Return the (x, y) coordinate for the center point of the cell that contains the specified text.  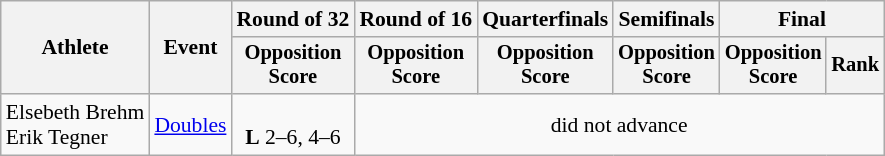
Round of 32 (292, 19)
Event (190, 48)
Athlete (76, 48)
Final (802, 19)
Rank (855, 66)
Doubles (190, 124)
did not advance (619, 124)
L 2–6, 4–6 (292, 124)
Semifinals (666, 19)
Quarterfinals (545, 19)
Elsebeth Brehm Erik Tegner (76, 124)
Round of 16 (416, 19)
